Determine the [X, Y] coordinate at the center of the cell enclosing the given text.  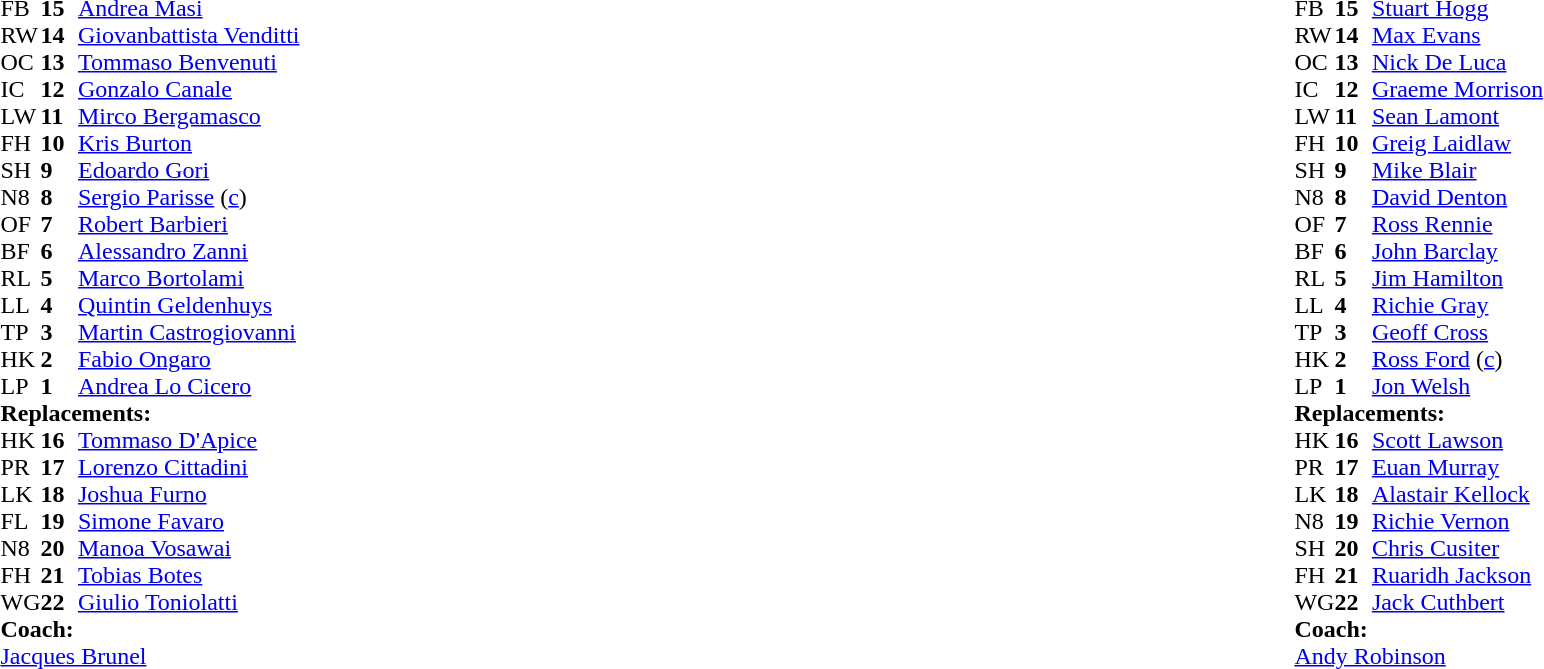
Tommaso D'Apice [189, 440]
Richie Gray [1458, 306]
Lorenzo Cittadini [189, 468]
Chris Cusiter [1458, 548]
Nick De Luca [1458, 62]
Mirco Bergamasco [189, 116]
Simone Favaro [189, 522]
Gonzalo Canale [189, 90]
Ruaridh Jackson [1458, 576]
Kris Burton [189, 144]
Ross Ford (c) [1458, 360]
Martin Castrogiovanni [189, 332]
Sergio Parisse (c) [189, 198]
FL [20, 522]
Euan Murray [1458, 468]
Manoa Vosawai [189, 548]
Fabio Ongaro [189, 360]
Andy Robinson [1418, 656]
Jacques Brunel [150, 656]
Graeme Morrison [1458, 90]
Ross Rennie [1458, 224]
Richie Vernon [1458, 522]
Greig Laidlaw [1458, 144]
Joshua Furno [189, 494]
Geoff Cross [1458, 332]
Marco Bortolami [189, 278]
John Barclay [1458, 252]
Sean Lamont [1458, 116]
Robert Barbieri [189, 224]
Quintin Geldenhuys [189, 306]
David Denton [1458, 198]
Max Evans [1458, 36]
Edoardo Gori [189, 170]
Alessandro Zanni [189, 252]
Scott Lawson [1458, 440]
Andrea Lo Cicero [189, 386]
Mike Blair [1458, 170]
Alastair Kellock [1458, 494]
Tommaso Benvenuti [189, 62]
Jack Cuthbert [1458, 602]
Giovanbattista Venditti [189, 36]
Giulio Toniolatti [189, 602]
Tobias Botes [189, 576]
Jim Hamilton [1458, 278]
Jon Welsh [1458, 386]
